Extract the (x, y) coordinate from the center of the cell holding the provided text.  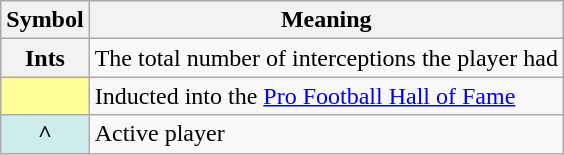
Symbol (45, 20)
Ints (45, 58)
Inducted into the Pro Football Hall of Fame (326, 96)
Meaning (326, 20)
The total number of interceptions the player had (326, 58)
Active player (326, 134)
^ (45, 134)
